Capture the cell that displays the provided text and extract its (X, Y) central coordinate. 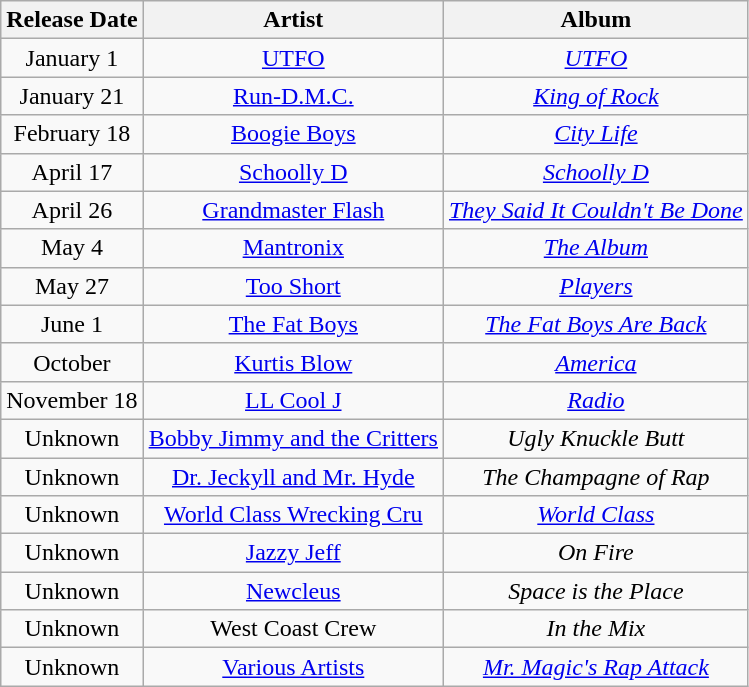
Various Artists (293, 667)
Too Short (293, 286)
The Album (596, 248)
January 1 (72, 58)
The Fat Boys Are Back (596, 324)
The Champagne of Rap (596, 477)
King of Rock (596, 96)
The Fat Boys (293, 324)
West Coast Crew (293, 629)
Artist (293, 20)
City Life (596, 134)
They Said It Couldn't Be Done (596, 210)
November 18 (72, 400)
LL Cool J (293, 400)
Ugly Knuckle Butt (596, 438)
January 21 (72, 96)
May 27 (72, 286)
June 1 (72, 324)
October (72, 362)
February 18 (72, 134)
In the Mix (596, 629)
World Class (596, 515)
Boogie Boys (293, 134)
Bobby Jimmy and the Critters (293, 438)
Jazzy Jeff (293, 553)
Grandmaster Flash (293, 210)
May 4 (72, 248)
Run-D.M.C. (293, 96)
Players (596, 286)
Album (596, 20)
Newcleus (293, 591)
On Fire (596, 553)
Radio (596, 400)
Mantronix (293, 248)
Mr. Magic's Rap Attack (596, 667)
April 17 (72, 172)
Dr. Jeckyll and Mr. Hyde (293, 477)
Release Date (72, 20)
World Class Wrecking Cru (293, 515)
April 26 (72, 210)
Kurtis Blow (293, 362)
Space is the Place (596, 591)
America (596, 362)
